Extract the (X, Y) coordinate from the center of the cell holding the provided text.  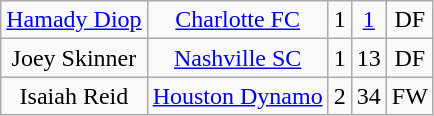
Nashville SC (238, 58)
Joey Skinner (74, 58)
2 (340, 96)
13 (368, 58)
Hamady Diop (74, 20)
34 (368, 96)
FW (410, 96)
Houston Dynamo (238, 96)
Charlotte FC (238, 20)
Isaiah Reid (74, 96)
